Return the [X, Y] coordinate for the center point of the cell that contains the specified text.  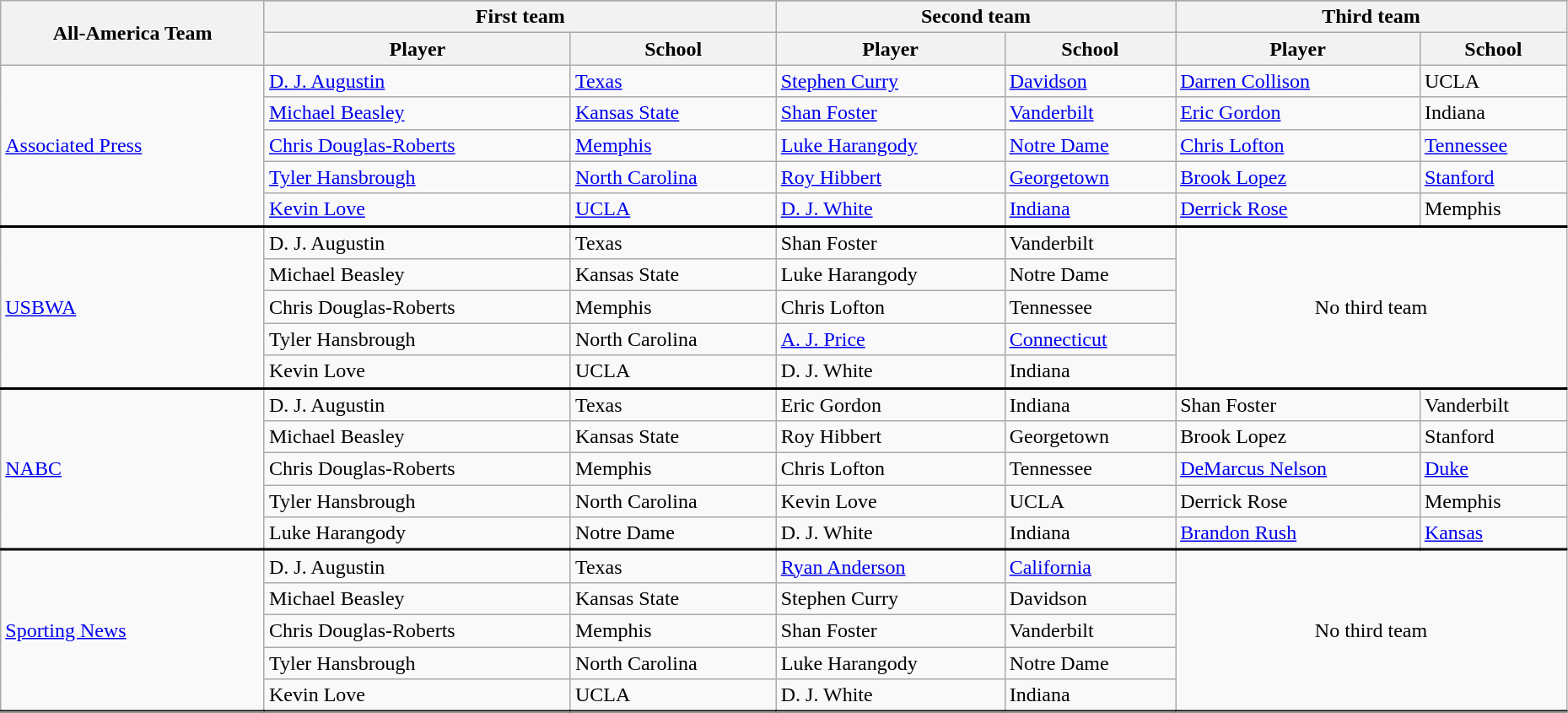
Brandon Rush [1298, 533]
Sporting News [133, 631]
Associated Press [133, 145]
Ryan Anderson [891, 567]
Connecticut [1090, 339]
First team [520, 17]
Third team [1371, 17]
All-America Team [133, 33]
USBWA [133, 307]
Kansas [1493, 533]
DeMarcus Nelson [1298, 469]
A. J. Price [891, 339]
NABC [133, 469]
California [1090, 567]
Duke [1493, 469]
Second team [975, 17]
Darren Collison [1298, 81]
